Return [x, y] of the center of cell containing provided text 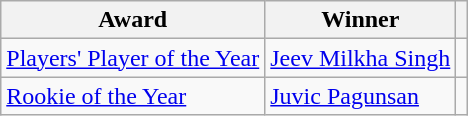
Players' Player of the Year [133, 58]
Juvic Pagunsan [360, 96]
Award [133, 20]
Winner [360, 20]
Rookie of the Year [133, 96]
Jeev Milkha Singh [360, 58]
